For the text-containing cell, return its midpoint in [X, Y] coordinate format. 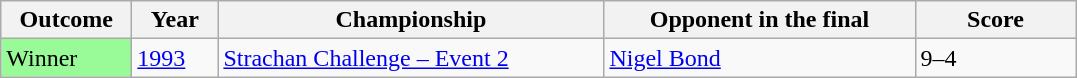
Strachan Challenge – Event 2 [411, 58]
Year [175, 20]
Opponent in the final [760, 20]
Nigel Bond [760, 58]
Winner [66, 58]
9–4 [996, 58]
Score [996, 20]
1993 [175, 58]
Outcome [66, 20]
Championship [411, 20]
